Capture the cell that displays the provided text and extract its [X, Y] central coordinate. 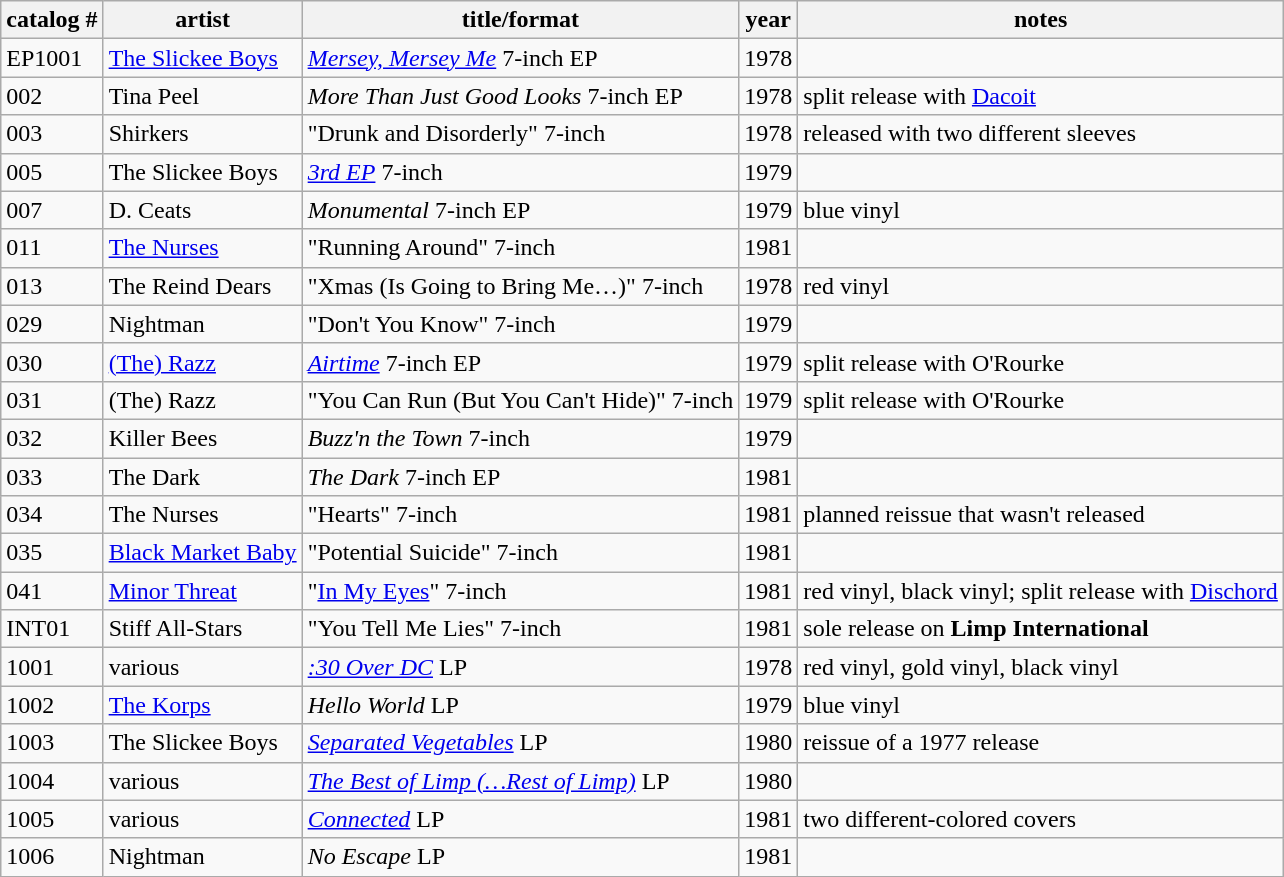
released with two different sleeves [1041, 134]
Mersey, Mersey Me 7-inch EP [520, 58]
red vinyl [1041, 286]
two different-colored covers [1041, 819]
"You Tell Me Lies" 7-inch [520, 629]
The Dark [202, 477]
"You Can Run (But You Can't Hide)" 7-inch [520, 400]
041 [52, 591]
002 [52, 96]
Separated Vegetables LP [520, 743]
sole release on Limp International [1041, 629]
011 [52, 248]
The Dark 7-inch EP [520, 477]
red vinyl, black vinyl; split release with Dischord [1041, 591]
"Potential Suicide" 7-inch [520, 553]
1006 [52, 857]
1001 [52, 667]
013 [52, 286]
035 [52, 553]
No Escape LP [520, 857]
"Don't You Know" 7-inch [520, 324]
artist [202, 20]
Monumental 7-inch EP [520, 210]
029 [52, 324]
031 [52, 400]
Black Market Baby [202, 553]
Connected LP [520, 819]
year [768, 20]
More Than Just Good Looks 7-inch EP [520, 96]
D. Ceats [202, 210]
Minor Threat [202, 591]
INT01 [52, 629]
red vinyl, gold vinyl, black vinyl [1041, 667]
split release with Dacoit [1041, 96]
notes [1041, 20]
Stiff All-Stars [202, 629]
:30 Over DC LP [520, 667]
"Drunk and Disorderly" 7-inch [520, 134]
Shirkers [202, 134]
The Korps [202, 705]
Buzz'n the Town 7-inch [520, 438]
reissue of a 1977 release [1041, 743]
EP1001 [52, 58]
"Xmas (Is Going to Bring Me…)" 7-inch [520, 286]
The Best of Limp (…Rest of Limp) LP [520, 781]
title/format [520, 20]
Killer Bees [202, 438]
005 [52, 172]
030 [52, 362]
planned reissue that wasn't released [1041, 515]
catalog # [52, 20]
"In My Eyes" 7-inch [520, 591]
1003 [52, 743]
3rd EP 7-inch [520, 172]
1002 [52, 705]
034 [52, 515]
032 [52, 438]
033 [52, 477]
003 [52, 134]
007 [52, 210]
Airtime 7-inch EP [520, 362]
1004 [52, 781]
Hello World LP [520, 705]
"Running Around" 7-inch [520, 248]
The Reind Dears [202, 286]
Tina Peel [202, 96]
"Hearts" 7-inch [520, 515]
1005 [52, 819]
